Scan for the cell matching the given text and deliver its (x, y) coordinate at center. 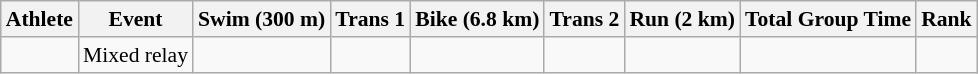
Bike (6.8 km) (477, 19)
Trans 1 (370, 19)
Event (136, 19)
Trans 2 (584, 19)
Athlete (40, 19)
Total Group Time (828, 19)
Swim (300 m) (262, 19)
Mixed relay (136, 55)
Rank (946, 19)
Run (2 km) (682, 19)
